Capture the cell that displays the provided text and extract its (x, y) central coordinate. 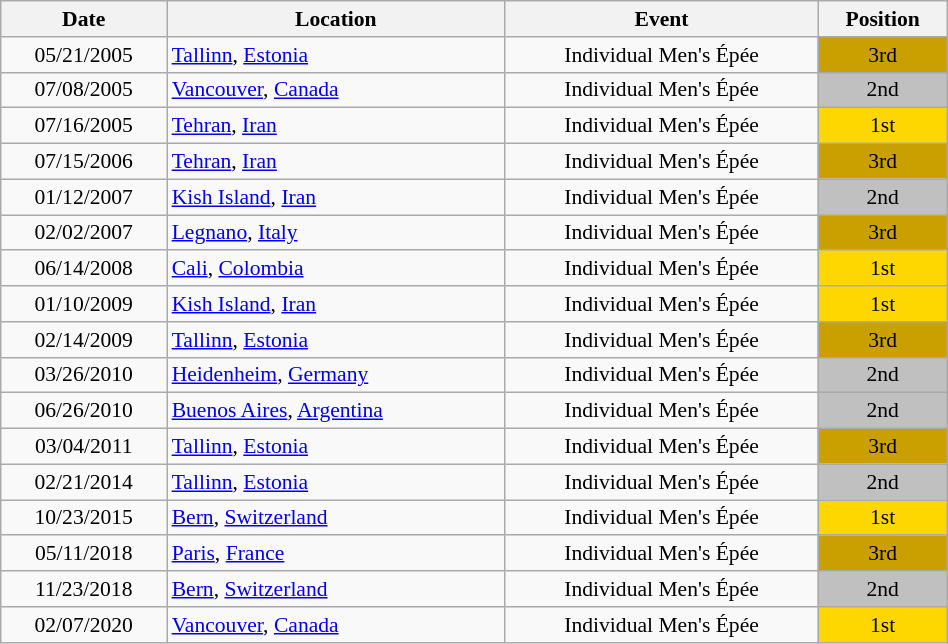
Event (662, 19)
02/02/2007 (84, 233)
02/21/2014 (84, 482)
Position (882, 19)
06/26/2010 (84, 411)
05/21/2005 (84, 55)
01/12/2007 (84, 197)
03/26/2010 (84, 375)
07/08/2005 (84, 90)
Cali, Colombia (336, 269)
02/07/2020 (84, 625)
03/04/2011 (84, 447)
02/14/2009 (84, 340)
Date (84, 19)
Buenos Aires, Argentina (336, 411)
06/14/2008 (84, 269)
07/16/2005 (84, 126)
01/10/2009 (84, 304)
Location (336, 19)
11/23/2018 (84, 589)
Paris, France (336, 554)
05/11/2018 (84, 554)
07/15/2006 (84, 162)
10/23/2015 (84, 518)
Legnano, Italy (336, 233)
Heidenheim, Germany (336, 375)
